Output the (x, y) coordinate of the center of the cell containing the given text.  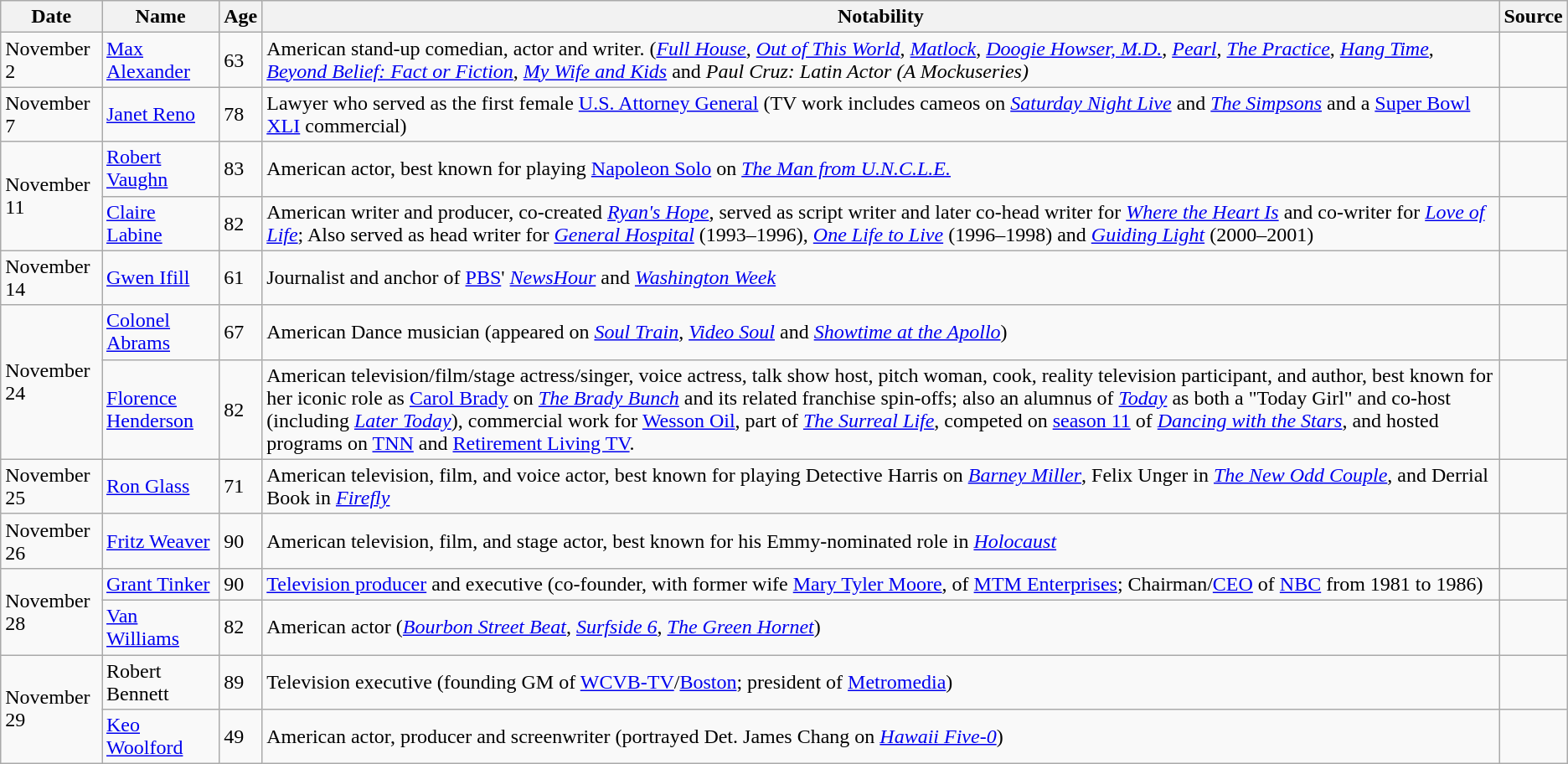
November 25 (52, 486)
Janet Reno (161, 114)
American actor, best known for playing Napoleon Solo on The Man from U.N.C.L.E. (881, 169)
American Dance musician (appeared on Soul Train, Video Soul and Showtime at the Apollo) (881, 332)
Gwen Ifill (161, 278)
49 (241, 737)
November 28 (52, 612)
Max Alexander (161, 60)
67 (241, 332)
Claire Labine (161, 223)
Keo Woolford (161, 737)
63 (241, 60)
American actor (Bourbon Street Beat, Surfside 6, The Green Hornet) (881, 627)
Television producer and executive (co-founder, with former wife Mary Tyler Moore, of MTM Enterprises; Chairman/CEO of NBC from 1981 to 1986) (881, 584)
November 24 (52, 382)
Television executive (founding GM of WCVB-TV/Boston; president of Metromedia) (881, 682)
November 7 (52, 114)
83 (241, 169)
Date (52, 17)
Journalist and anchor of PBS' NewsHour and Washington Week (881, 278)
Ron Glass (161, 486)
November 11 (52, 196)
American actor, producer and screenwriter (portrayed Det. James Chang on Hawaii Five-0) (881, 737)
Colonel Abrams (161, 332)
November 2 (52, 60)
Notability (881, 17)
89 (241, 682)
Age (241, 17)
61 (241, 278)
November 26 (52, 541)
Name (161, 17)
Source (1533, 17)
November 14 (52, 278)
Robert Vaughn (161, 169)
Florence Henderson (161, 409)
Fritz Weaver (161, 541)
November 29 (52, 710)
American television, film, and stage actor, best known for his Emmy-nominated role in Holocaust (881, 541)
71 (241, 486)
78 (241, 114)
Van Williams (161, 627)
Grant Tinker (161, 584)
Robert Bennett (161, 682)
